Detect which cell encompasses the target text, then output its [X, Y] center coordinate. 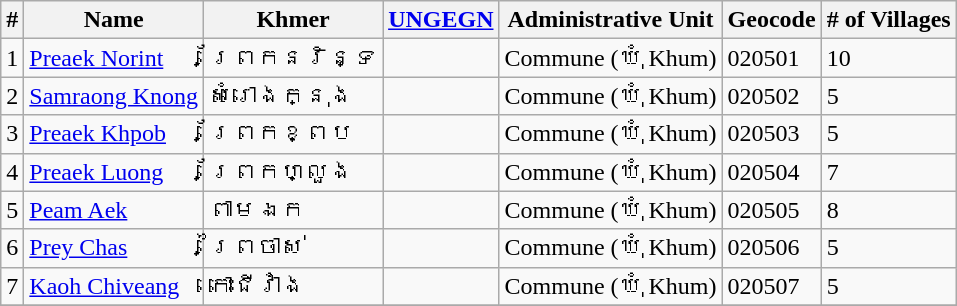
020506 [772, 248]
8 [888, 210]
020507 [772, 286]
កោះជីវាំង [294, 286]
Name [114, 20]
Preaek Khpob [114, 134]
020502 [772, 96]
ព្រែកហ្លួង [294, 172]
Prey Chas [114, 248]
4 [12, 172]
020504 [772, 172]
Peam Aek [114, 210]
# of Villages [888, 20]
Kaoh Chiveang [114, 286]
Samraong Knong [114, 96]
សំរោងក្នុង [294, 96]
Geocode [772, 20]
ព្រៃចាស់ [294, 248]
ព្រែកនរិន្ទ [294, 58]
ពាមឯក [294, 210]
Khmer [294, 20]
Administrative Unit [610, 20]
1 [12, 58]
# [12, 20]
020501 [772, 58]
ព្រែកខ្ពប [294, 134]
020503 [772, 134]
3 [12, 134]
Preaek Norint [114, 58]
Preaek Luong [114, 172]
020505 [772, 210]
2 [12, 96]
6 [12, 248]
10 [888, 58]
UNGEGN [441, 20]
